Identify which cell holds the provided text, then report its (x, y) central coordinate. 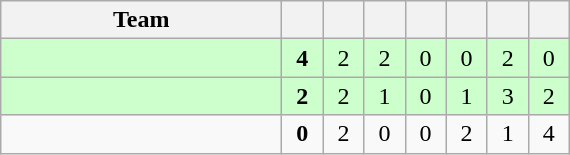
3 (508, 96)
Team (142, 20)
